Extract the [X, Y] coordinate from the center of the cell holding the provided text.  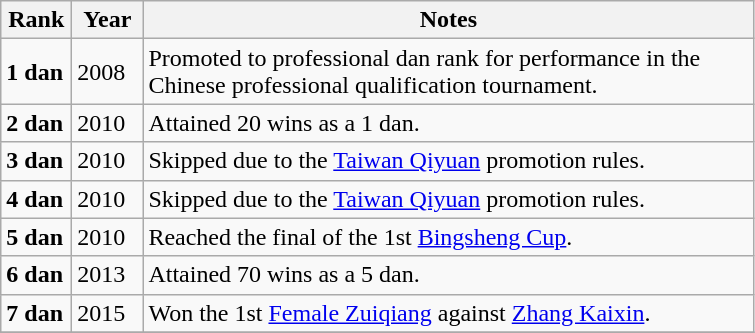
4 dan [36, 199]
2013 [108, 275]
Attained 20 wins as a 1 dan. [448, 123]
Year [108, 20]
1 dan [36, 72]
3 dan [36, 161]
2 dan [36, 123]
Won the 1st Female Zuiqiang against Zhang Kaixin. [448, 313]
7 dan [36, 313]
2008 [108, 72]
Rank [36, 20]
Promoted to professional dan rank for performance in the Chinese professional qualification tournament. [448, 72]
2015 [108, 313]
Notes [448, 20]
5 dan [36, 237]
Reached the final of the 1st Bingsheng Cup. [448, 237]
Attained 70 wins as a 5 dan. [448, 275]
6 dan [36, 275]
